Extract the (x, y) coordinate from the center of the cell holding the provided text.  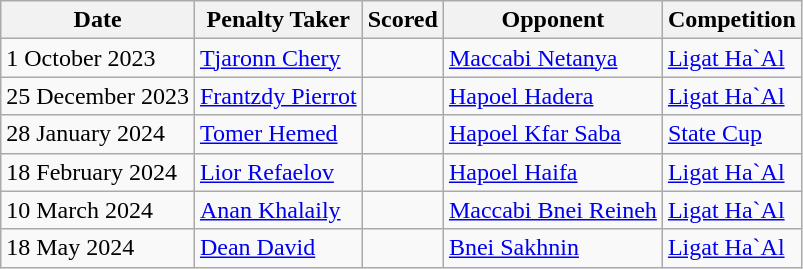
Lior Refaelov (278, 172)
Scored (402, 20)
Hapoel Kfar Saba (552, 134)
State Cup (732, 134)
Bnei Sakhnin (552, 248)
10 March 2024 (98, 210)
Dean David (278, 248)
Maccabi Netanya (552, 58)
28 January 2024 (98, 134)
Anan Khalaily (278, 210)
Date (98, 20)
Hapoel Hadera (552, 96)
18 May 2024 (98, 248)
18 February 2024 (98, 172)
Frantzdy Pierrot (278, 96)
25 December 2023 (98, 96)
Penalty Taker (278, 20)
Hapoel Haifa (552, 172)
Competition (732, 20)
Maccabi Bnei Reineh (552, 210)
Opponent (552, 20)
Tomer Hemed (278, 134)
Tjaronn Chery (278, 58)
1 October 2023 (98, 58)
